Extract the (x, y) coordinate from the center of the cell holding the provided text.  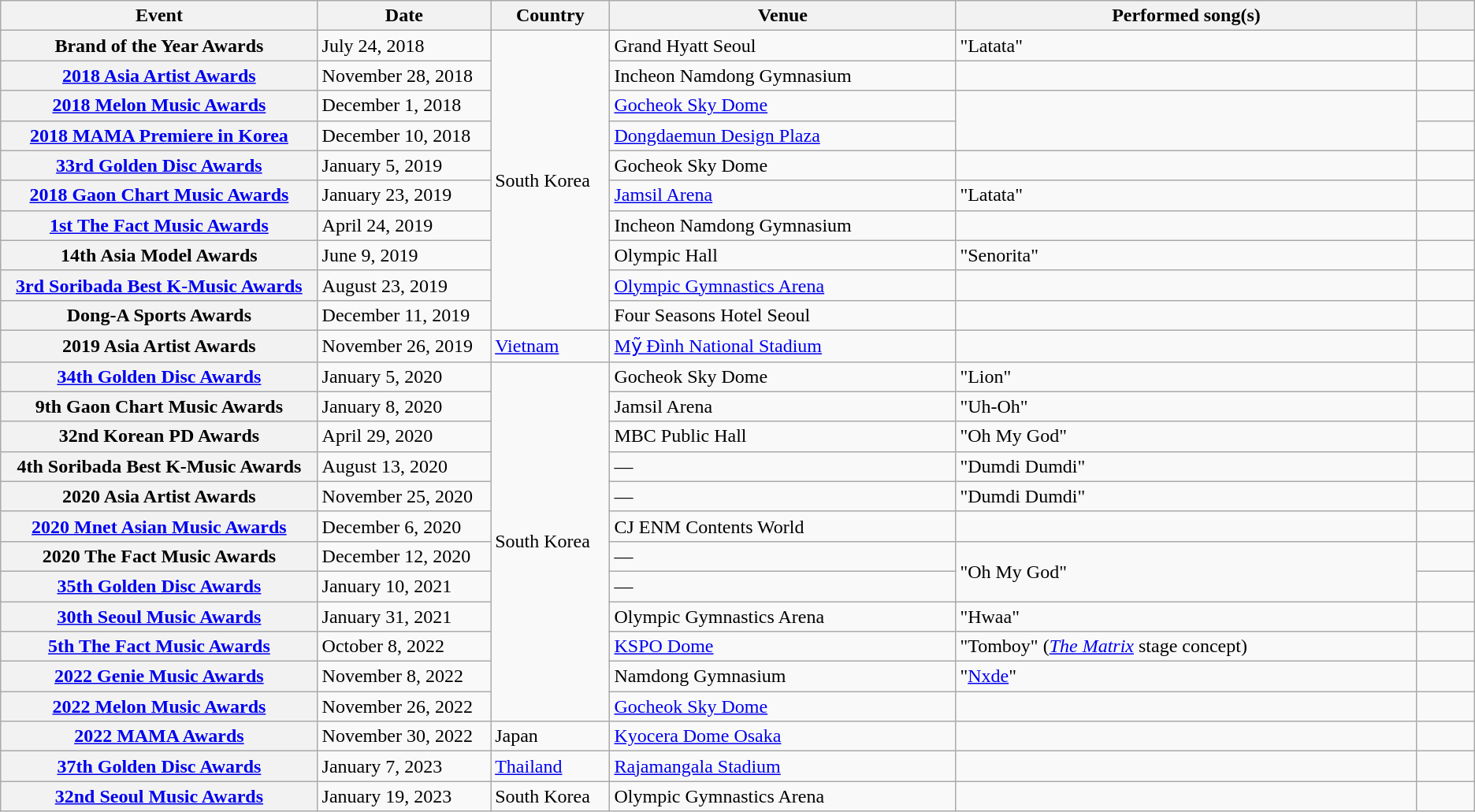
July 24, 2018 (404, 46)
"Hwaa" (1187, 617)
January 31, 2021 (404, 617)
2020 Mnet Asian Music Awards (159, 526)
35th Golden Disc Awards (159, 586)
November 30, 2022 (404, 736)
Rajamangala Stadium (783, 766)
2019 Asia Artist Awards (159, 346)
Venue (783, 16)
2022 Genie Music Awards (159, 677)
"Nxde" (1187, 677)
"Tomboy" (The Matrix stage concept) (1187, 647)
June 9, 2019 (404, 255)
December 1, 2018 (404, 106)
34th Golden Disc Awards (159, 376)
November 28, 2018 (404, 76)
33rd Golden Disc Awards (159, 165)
January 23, 2019 (404, 195)
December 11, 2019 (404, 315)
"Uh-Oh" (1187, 406)
5th The Fact Music Awards (159, 647)
November 26, 2019 (404, 346)
Japan (550, 736)
Brand of the Year Awards (159, 46)
Dong-A Sports Awards (159, 315)
December 6, 2020 (404, 526)
January 7, 2023 (404, 766)
KSPO Dome (783, 647)
30th Seoul Music Awards (159, 617)
Event (159, 16)
2018 Melon Music Awards (159, 106)
2022 Melon Music Awards (159, 706)
January 8, 2020 (404, 406)
December 10, 2018 (404, 135)
Thailand (550, 766)
14th Asia Model Awards (159, 255)
Country (550, 16)
Dongdaemun Design Plaza (783, 135)
January 5, 2019 (404, 165)
MBC Public Hall (783, 436)
37th Golden Disc Awards (159, 766)
2018 MAMA Premiere in Korea (159, 135)
Mỹ Đình National Stadium (783, 346)
Grand Hyatt Seoul (783, 46)
Four Seasons Hotel Seoul (783, 315)
2020 The Fact Music Awards (159, 556)
2018 Gaon Chart Music Awards (159, 195)
Olympic Hall (783, 255)
32nd Seoul Music Awards (159, 796)
9th Gaon Chart Music Awards (159, 406)
October 8, 2022 (404, 647)
Vietnam (550, 346)
November 25, 2020 (404, 496)
January 10, 2021 (404, 586)
August 23, 2019 (404, 285)
CJ ENM Contents World (783, 526)
April 24, 2019 (404, 225)
January 5, 2020 (404, 376)
"Senorita" (1187, 255)
3rd Soribada Best K-Music Awards (159, 285)
April 29, 2020 (404, 436)
2022 MAMA Awards (159, 736)
32nd Korean PD Awards (159, 436)
2020 Asia Artist Awards (159, 496)
Performed song(s) (1187, 16)
2018 Asia Artist Awards (159, 76)
November 26, 2022 (404, 706)
August 13, 2020 (404, 466)
Namdong Gymnasium (783, 677)
December 12, 2020 (404, 556)
Date (404, 16)
Kyocera Dome Osaka (783, 736)
November 8, 2022 (404, 677)
4th Soribada Best K-Music Awards (159, 466)
1st The Fact Music Awards (159, 225)
"Lion" (1187, 376)
January 19, 2023 (404, 796)
